Determine the [X, Y] coordinate at the center of the cell enclosing the given text.  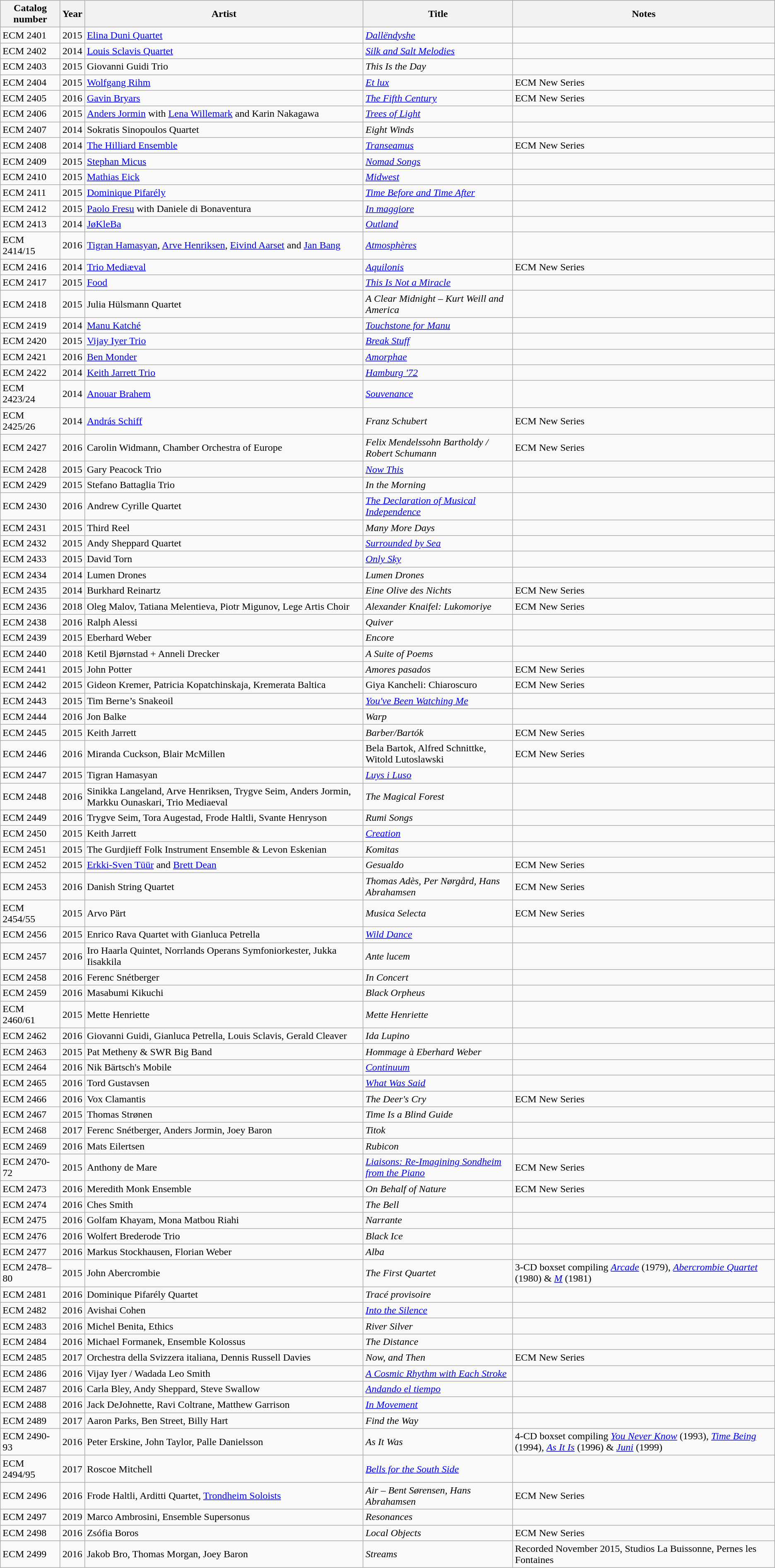
Vijay Iyer Trio [224, 341]
ECM 2446 [31, 753]
Stefano Battaglia Trio [224, 485]
Julia Hülsmann Quartet [224, 304]
Recorded November 2015, Studios La Buissonne, Pernes les Fontaines [643, 1554]
Into the Silence [438, 1310]
Many More Days [438, 528]
Hommage à Eberhard Weber [438, 1051]
Michel Benita, Ethics [224, 1326]
Gesualdo [438, 865]
Gary Peacock Trio [224, 469]
ECM 2451 [31, 849]
Liaisons: Re-Imagining Sondheim from the Piano [438, 1167]
ECM 2456 [31, 935]
Narrante [438, 1220]
Rumi Songs [438, 818]
Bela Bartok, Alfred Schnittke, Witold Lutoslawski [438, 753]
Orchestra della Svizzera italiana, Dennis Russell Davies [224, 1357]
ECM 2420 [31, 341]
Eight Winds [438, 130]
ECM 2494/95 [31, 1469]
Ketil Bjørnstad + Anneli Drecker [224, 654]
Eberhard Weber [224, 638]
ECM 2431 [31, 528]
Trio Mediæval [224, 267]
Find the Way [438, 1421]
Iro Haarla Quintet, Norrlands Operans Symfoniorkester, Jukka Iisakkila [224, 956]
Food [224, 283]
ECM 2475 [31, 1220]
Marco Ambrosini, Ensemble Supersonus [224, 1517]
The Bell [438, 1205]
This Is the Day [438, 67]
Now This [438, 469]
ECM 2417 [31, 283]
ECM 2462 [31, 1036]
Creation [438, 834]
ECM 2443 [31, 701]
The Hilliard Ensemble [224, 145]
András Schiff [224, 421]
Carla Bley, Andy Sheppard, Steve Swallow [224, 1389]
Alba [438, 1252]
ECM 2419 [31, 325]
Wild Dance [438, 935]
In the Morning [438, 485]
John Potter [224, 669]
Resonances [438, 1517]
Streams [438, 1554]
Tord Gustavsen [224, 1083]
Now, and Then [438, 1357]
ECM 2497 [31, 1517]
Ferenc Snétberger, Anders Jormin, Joey Baron [224, 1130]
Vox Clamantis [224, 1099]
Transeamus [438, 145]
ECM 2407 [31, 130]
ECM 2487 [31, 1389]
You've Been Watching Me [438, 701]
Oleg Malov, Tatiana Melentieva, Piotr Migunov, Lege Artis Choir [224, 606]
ECM 2460/61 [31, 1014]
ECM 2486 [31, 1373]
Mats Eilertsen [224, 1146]
Elina Duni Quartet [224, 35]
In Concert [438, 977]
ECM 2401 [31, 35]
Markus Stockhausen, Florian Weber [224, 1252]
ECM 2477 [31, 1252]
Avishai Cohen [224, 1310]
ECM 2429 [31, 485]
Vijay Iyer / Wadada Leo Smith [224, 1373]
Jon Balke [224, 717]
Sinikka Langeland, Arve Henriksen, Trygve Seim, Anders Jormin, Markku Ounaskari, Trio Mediaeval [224, 796]
ECM 2441 [31, 669]
Warp [438, 717]
This Is Not a Miracle [438, 283]
ECM 2442 [31, 685]
Jack DeJohnette, Ravi Coltrane, Matthew Garrison [224, 1405]
River Silver [438, 1326]
Arvo Pärt [224, 913]
Thomas Strønen [224, 1115]
Break Stuff [438, 341]
Trygve Seim, Tora Augestad, Frode Haltli, Svante Henryson [224, 818]
ECM 2402 [31, 51]
3-CD boxset compiling Arcade (1979), Abercrombie Quartet (1980) & M (1981) [643, 1273]
ECM 2452 [31, 865]
Andy Sheppard Quartet [224, 544]
ECM 2468 [31, 1130]
ECM 2411 [31, 192]
ECM 2445 [31, 732]
ECM 2488 [31, 1405]
Giovanni Guidi Trio [224, 67]
ECM 2483 [31, 1326]
Third Reel [224, 528]
The Declaration of Musical Independence [438, 506]
ECM 2499 [31, 1554]
Time Is a Blind Guide [438, 1115]
ECM 2450 [31, 834]
ECM 2433 [31, 559]
ECM 2464 [31, 1067]
Dominique Pifarély [224, 192]
ECM 2416 [31, 267]
Keith Jarrett Trio [224, 373]
Felix Mendelssohn Bartholdy / Robert Schumann [438, 448]
Mathias Eick [224, 177]
ECM 2484 [31, 1342]
Roscoe Mitchell [224, 1469]
Anouar Brahem [224, 394]
Peter Erskine, John Taylor, Palle Danielsson [224, 1442]
Ferenc Snétberger [224, 977]
David Torn [224, 559]
A Suite of Poems [438, 654]
ECM 2406 [31, 114]
Anders Jormin with Lena Willemark and Karin Nakagawa [224, 114]
Masabumi Kikuchi [224, 993]
Musica Selecta [438, 913]
Only Sky [438, 559]
Notes [643, 14]
Sokratis Sinopoulos Quartet [224, 130]
4-CD boxset compiling You Never Know (1993), Time Being (1994), As It Is (1996) & Juni (1999) [643, 1442]
ECM 2412 [31, 208]
ECM 2403 [31, 67]
ECM 2435 [31, 591]
Luys i Luso [438, 775]
Trees of Light [438, 114]
Aaron Parks, Ben Street, Billy Hart [224, 1421]
In maggiore [438, 208]
Enrico Rava Quartet with Gianluca Petrella [224, 935]
Bells for the South Side [438, 1469]
Giovanni Guidi, Gianluca Petrella, Louis Sclavis, Gerald Cleaver [224, 1036]
ECM 2474 [31, 1205]
Erkki-Sven Tüür and Brett Dean [224, 865]
Miranda Cuckson, Blair McMillen [224, 753]
ECM 2485 [31, 1357]
Thomas Adès, Per Nørgård, Hans Abrahamsen [438, 887]
ECM 2473 [31, 1189]
ECM 2405 [31, 98]
Jakob Bro, Thomas Morgan, Joey Baron [224, 1554]
Amores pasados [438, 669]
ECM 2457 [31, 956]
Danish String Quartet [224, 887]
Silk and Salt Melodies [438, 51]
The Distance [438, 1342]
Et lux [438, 82]
ECM 2404 [31, 82]
ECM 2425/26 [31, 421]
Tracé provisoire [438, 1294]
ECM 2414/15 [31, 246]
ECM 2430 [31, 506]
Golfam Khayam, Mona Matbou Riahi [224, 1220]
ECM 2428 [31, 469]
ECM 2413 [31, 224]
Pat Metheny & SWR Big Band [224, 1051]
ECM 2458 [31, 977]
Zsófia Boros [224, 1533]
ECM 2439 [31, 638]
Dallëndyshe [438, 35]
ECM 2423/24 [31, 394]
Atmosphères [438, 246]
ECM 2449 [31, 818]
The Magical Forest [438, 796]
On Behalf of Nature [438, 1189]
ECM 2469 [31, 1146]
ECM 2447 [31, 775]
ECM 2482 [31, 1310]
Tigran Hamasyan, Arve Henriksen, Eivind Aarset and Jan Bang [224, 246]
Air – Bent Sørensen, Hans Abrahamsen [438, 1496]
ECM 2438 [31, 622]
Nomad Songs [438, 161]
Frode Haltli, Arditti Quartet, Trondheim Soloists [224, 1496]
ECM 2465 [31, 1083]
Barber/Bartók [438, 732]
Manu Katché [224, 325]
Outland [438, 224]
ECM 2467 [31, 1115]
Touchstone for Manu [438, 325]
ECM 2490-93 [31, 1442]
Nik Bärtsch's Mobile [224, 1067]
Black Orpheus [438, 993]
Dominique Pifarély Quartet [224, 1294]
Quiver [438, 622]
A Clear Midnight – Kurt Weill and America [438, 304]
ECM 2454/55 [31, 913]
ECM 2498 [31, 1533]
Gideon Kremer, Patricia Kopatchinskaja, Kremerata Baltica [224, 685]
Alexander Knaifel: Lukomoriye [438, 606]
ECM 2453 [31, 887]
ECM 2476 [31, 1236]
JøKleBa [224, 224]
ECM 2459 [31, 993]
ECM 2421 [31, 357]
Surrounded by Sea [438, 544]
Komitas [438, 849]
ECM 2440 [31, 654]
Carolin Widmann, Chamber Orchestra of Europe [224, 448]
Paolo Fresu with Daniele di Bonaventura [224, 208]
As It Was [438, 1442]
Ben Monder [224, 357]
In Movement [438, 1405]
Ches Smith [224, 1205]
Louis Sclavis Quartet [224, 51]
Encore [438, 638]
Ida Lupino [438, 1036]
Amorphae [438, 357]
ECM 2432 [31, 544]
ECM 2434 [31, 575]
ECM 2409 [31, 161]
Time Before and Time After [438, 192]
Burkhard Reinartz [224, 591]
ECM 2427 [31, 448]
Aquilonis [438, 267]
The First Quartet [438, 1273]
Midwest [438, 177]
ECM 2463 [31, 1051]
Hamburg '72 [438, 373]
Artist [224, 14]
What Was Said [438, 1083]
Local Objects [438, 1533]
ECM 2444 [31, 717]
ECM 2466 [31, 1099]
ECM 2478–80 [31, 1273]
Meredith Monk Ensemble [224, 1189]
Gavin Bryars [224, 98]
Title [438, 14]
The Fifth Century [438, 98]
ECM 2422 [31, 373]
Catalog number [31, 14]
Franz Schubert [438, 421]
ECM 2410 [31, 177]
Black Ice [438, 1236]
Wolfgang Rihm [224, 82]
Eine Olive des Nichts [438, 591]
Year [72, 14]
Rubicon [438, 1146]
Continuum [438, 1067]
Souvenance [438, 394]
ECM 2418 [31, 304]
Anthony de Mare [224, 1167]
ECM 2481 [31, 1294]
ECM 2436 [31, 606]
Giya Kancheli: Chiaroscuro [438, 685]
A Cosmic Rhythm with Each Stroke [438, 1373]
ECM 2408 [31, 145]
Ralph Alessi [224, 622]
Michael Formanek, Ensemble Kolossus [224, 1342]
Titok [438, 1130]
Wolfert Brederode Trio [224, 1236]
The Deer's Cry [438, 1099]
Andando el tiempo [438, 1389]
John Abercrombie [224, 1273]
Stephan Micus [224, 161]
Ante lucem [438, 956]
ECM 2496 [31, 1496]
Andrew Cyrille Quartet [224, 506]
Tim Berne’s Snakeoil [224, 701]
ECM 2470-72 [31, 1167]
The Gurdjieff Folk Instrument Ensemble & Levon Eskenian [224, 849]
ECM 2489 [31, 1421]
2019 [72, 1517]
ECM 2448 [31, 796]
Tigran Hamasyan [224, 775]
